Find where the given text appears and provide that cell's center as (x, y) coordinate. 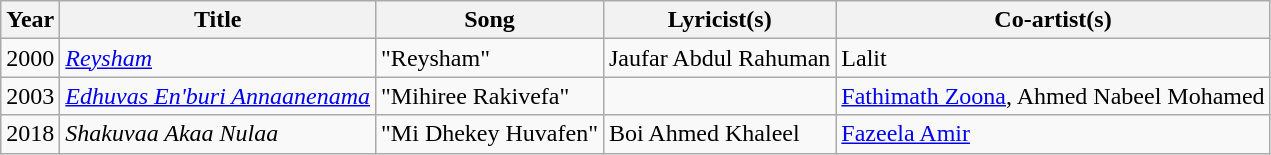
2018 (30, 134)
Reysham (218, 58)
"Mi Dhekey Huvafen" (490, 134)
2000 (30, 58)
Jaufar Abdul Rahuman (719, 58)
Lyricist(s) (719, 20)
"Reysham" (490, 58)
Year (30, 20)
Shakuvaa Akaa Nulaa (218, 134)
"Mihiree Rakivefa" (490, 96)
Fazeela Amir (1053, 134)
Edhuvas En'buri Annaanenama (218, 96)
Song (490, 20)
2003 (30, 96)
Title (218, 20)
Boi Ahmed Khaleel (719, 134)
Co-artist(s) (1053, 20)
Fathimath Zoona, Ahmed Nabeel Mohamed (1053, 96)
Lalit (1053, 58)
